Find where the given text appears and provide that cell's center as (x, y) coordinate. 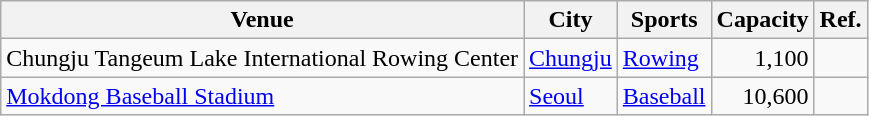
Chungju (571, 58)
Capacity (762, 20)
10,600 (762, 96)
Baseball (664, 96)
Seoul (571, 96)
Sports (664, 20)
Ref. (840, 20)
Rowing (664, 58)
Mokdong Baseball Stadium (262, 96)
Venue (262, 20)
1,100 (762, 58)
Chungju Tangeum Lake International Rowing Center (262, 58)
City (571, 20)
